From the cell containing the given text, extract its center point as [X, Y] coordinate. 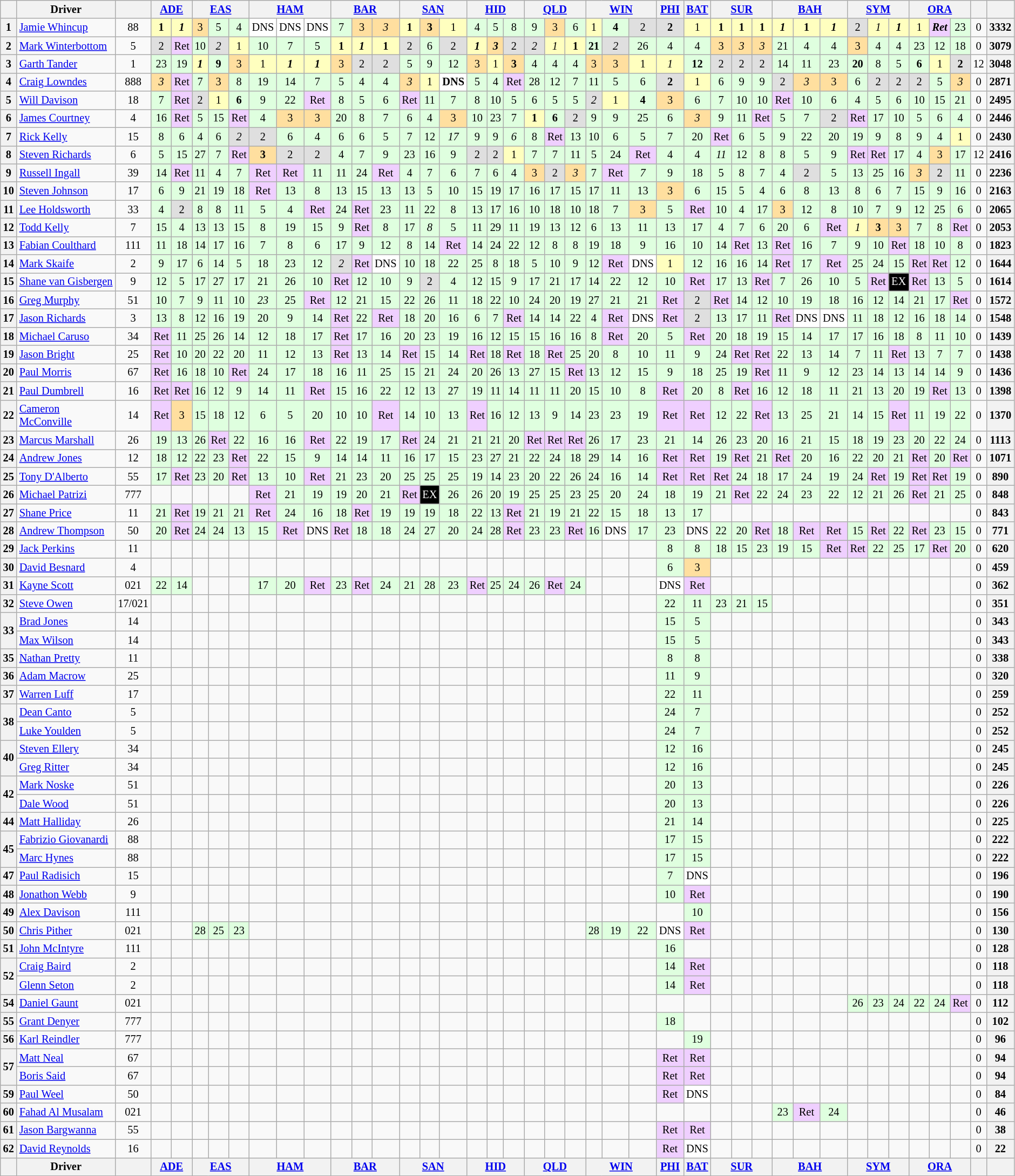
259 [1000, 695]
Fabian Coulthard [66, 246]
Marc Hynes [66, 858]
Shane Price [66, 513]
52 [9, 976]
Greg Ritter [66, 767]
Todd Kelly [66, 227]
62 [9, 1148]
Cameron McConville [66, 416]
Shane van Gisbergen [66, 282]
Dean Canto [66, 712]
Marcus Marshall [66, 440]
David Reynolds [66, 1148]
Jonathon Webb [66, 894]
Matt Neal [66, 1058]
Grant Denyer [66, 1021]
56 [9, 1039]
57 [9, 1066]
Steve Owen [66, 603]
84 [1000, 1094]
30 [9, 567]
Andrew Thompson [66, 531]
Michael Patrizi [66, 494]
Greg Murphy [66, 300]
1398 [1000, 391]
Jamie Whincup [66, 28]
42 [9, 794]
225 [1000, 821]
Max Wilson [66, 640]
102 [1000, 1021]
Russell Ingall [66, 173]
2871 [1000, 82]
Jack Perkins [66, 549]
Paul Morris [66, 372]
49 [9, 913]
2053 [1000, 227]
Daniel Gaunt [66, 1003]
1823 [1000, 246]
1548 [1000, 318]
Boris Said [66, 1076]
Karl Reindler [66, 1039]
Paul Dumbrell [66, 391]
Fahad Al Musalam [66, 1112]
36 [9, 676]
Andrew Jones [66, 458]
459 [1000, 567]
1644 [1000, 264]
1436 [1000, 372]
156 [1000, 913]
2446 [1000, 118]
771 [1000, 531]
Craig Lowndes [66, 82]
1113 [1000, 440]
32 [9, 603]
Jason Bargwanna [66, 1130]
Paul Radisich [66, 876]
112 [1000, 1003]
40 [9, 758]
890 [1000, 477]
45 [9, 848]
Tony D'Alberto [66, 477]
3079 [1000, 46]
1572 [1000, 300]
3048 [1000, 64]
2236 [1000, 173]
3332 [1000, 28]
Steven Ellery [66, 749]
Steven Johnson [66, 191]
Brad Jones [66, 622]
1439 [1000, 336]
39 [133, 173]
196 [1000, 876]
Jason Bright [66, 355]
Dale Wood [66, 804]
Garth Tander [66, 64]
351 [1000, 603]
1370 [1000, 416]
190 [1000, 894]
Mark Winterbottom [66, 46]
48 [9, 894]
47 [9, 876]
Lee Holdsworth [66, 209]
37 [9, 695]
David Besnard [66, 567]
Michael Caruso [66, 336]
888 [133, 82]
Warren Luff [66, 695]
1438 [1000, 355]
Chris Pither [66, 930]
130 [1000, 930]
Adam Macrow [66, 676]
44 [9, 821]
2416 [1000, 155]
Paul Weel [66, 1094]
James Courtney [66, 118]
Mark Noske [66, 785]
2065 [1000, 209]
60 [9, 1112]
Rick Kelly [66, 137]
2430 [1000, 137]
2163 [1000, 191]
Craig Baird [66, 967]
338 [1000, 658]
Steven Richards [66, 155]
Nathan Pretty [66, 658]
843 [1000, 513]
Kayne Scott [66, 586]
2495 [1000, 100]
96 [1000, 1039]
61 [9, 1130]
John McIntyre [66, 949]
Jason Richards [66, 318]
Glenn Seton [66, 985]
362 [1000, 586]
35 [9, 658]
Luke Youlden [66, 731]
1071 [1000, 458]
46 [1000, 1112]
54 [9, 1003]
59 [9, 1094]
Fabrizio Giovanardi [66, 840]
620 [1000, 549]
Alex Davison [66, 913]
848 [1000, 494]
31 [9, 586]
1614 [1000, 282]
Will Davison [66, 100]
Mark Skaife [66, 264]
17/021 [133, 603]
Matt Halliday [66, 821]
320 [1000, 676]
128 [1000, 949]
